For the text-containing cell, return its midpoint in [X, Y] coordinate format. 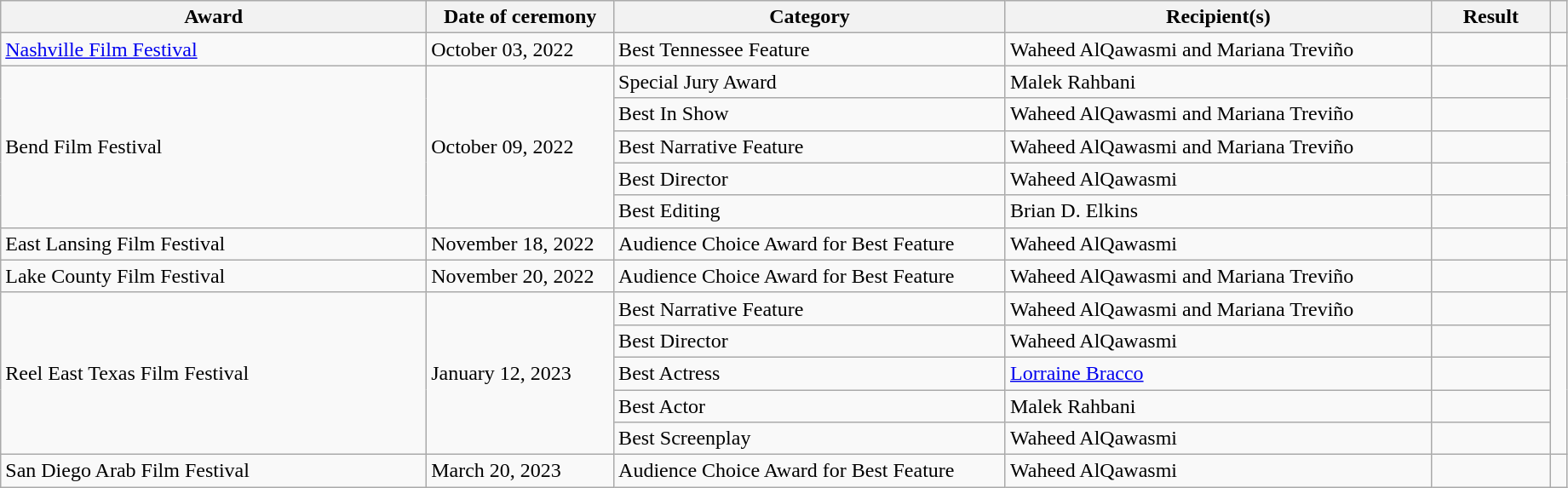
San Diego Arab Film Festival [214, 471]
January 12, 2023 [520, 373]
Best Screenplay [810, 439]
Bend Film Festival [214, 146]
Lorraine Bracco [1218, 373]
Result [1490, 17]
Category [810, 17]
Best In Show [810, 114]
East Lansing Film Festival [214, 244]
Date of ceremony [520, 17]
November 20, 2022 [520, 276]
Best Editing [810, 211]
Award [214, 17]
Lake County Film Festival [214, 276]
Brian D. Elkins [1218, 211]
Best Actor [810, 406]
November 18, 2022 [520, 244]
October 09, 2022 [520, 146]
October 03, 2022 [520, 49]
Best Actress [810, 373]
Reel East Texas Film Festival [214, 373]
March 20, 2023 [520, 471]
Recipient(s) [1218, 17]
Special Jury Award [810, 82]
Best Tennessee Feature [810, 49]
Nashville Film Festival [214, 49]
